Search for the cell housing the specified text and yield its (X, Y) center coordinate. 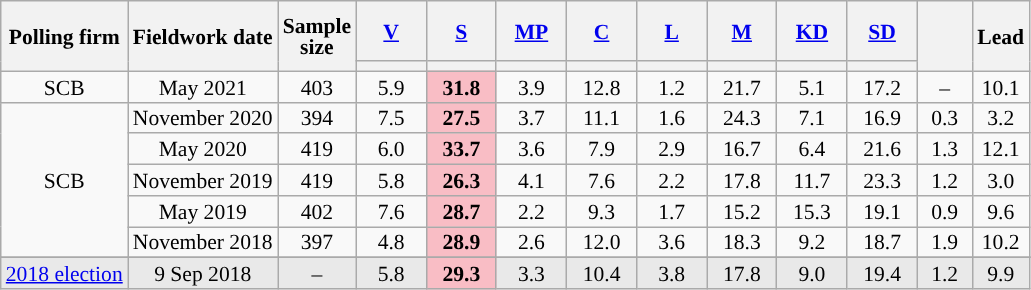
33.7 (461, 150)
6.4 (812, 150)
9.9 (1000, 274)
9 Sep 2018 (203, 274)
November 2018 (203, 242)
2.9 (672, 150)
1.9 (944, 242)
2018 election (64, 274)
0.3 (944, 118)
16.7 (742, 150)
10.1 (1000, 86)
28.7 (461, 212)
3.9 (531, 86)
18.7 (882, 242)
24.3 (742, 118)
4.8 (391, 242)
Lead (1000, 36)
9.2 (812, 242)
29.3 (461, 274)
M (742, 31)
403 (317, 86)
May 2021 (203, 86)
31.8 (461, 86)
7.5 (391, 118)
November 2020 (203, 118)
28.9 (461, 242)
SD (882, 31)
3.3 (531, 274)
Fieldwork date (203, 36)
9.6 (1000, 212)
27.5 (461, 118)
394 (317, 118)
402 (317, 212)
2.6 (531, 242)
3.8 (672, 274)
11.7 (812, 180)
5.1 (812, 86)
15.3 (812, 212)
3.7 (531, 118)
17.2 (882, 86)
12.0 (601, 242)
L (672, 31)
21.7 (742, 86)
6.0 (391, 150)
9.3 (601, 212)
26.3 (461, 180)
C (601, 31)
10.4 (601, 274)
3.2 (1000, 118)
21.6 (882, 150)
1.7 (672, 212)
1.3 (944, 150)
7.9 (601, 150)
V (391, 31)
19.4 (882, 274)
May 2020 (203, 150)
S (461, 31)
3.0 (1000, 180)
12.8 (601, 86)
1.6 (672, 118)
15.2 (742, 212)
23.3 (882, 180)
5.9 (391, 86)
Polling firm (64, 36)
0.9 (944, 212)
Samplesize (317, 36)
19.1 (882, 212)
9.0 (812, 274)
November 2019 (203, 180)
KD (812, 31)
4.1 (531, 180)
12.1 (1000, 150)
18.3 (742, 242)
10.2 (1000, 242)
MP (531, 31)
16.9 (882, 118)
397 (317, 242)
11.1 (601, 118)
May 2019 (203, 212)
7.1 (812, 118)
